Return the [x, y] coordinate for the center point of the cell that contains the specified text.  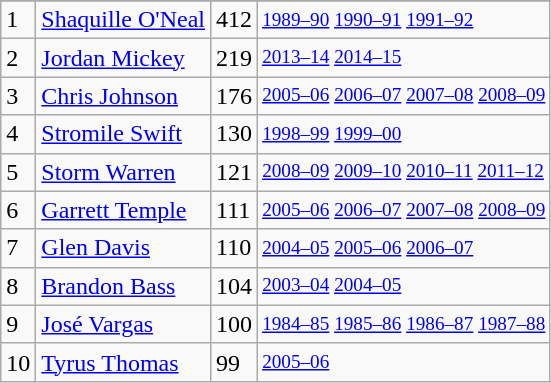
8 [18, 286]
Stromile Swift [124, 134]
130 [234, 134]
1984–85 1985–86 1986–87 1987–88 [404, 324]
Brandon Bass [124, 286]
99 [234, 362]
Storm Warren [124, 172]
110 [234, 248]
100 [234, 324]
9 [18, 324]
2 [18, 58]
Shaquille O'Neal [124, 20]
Glen Davis [124, 248]
219 [234, 58]
Jordan Mickey [124, 58]
2008–09 2009–10 2010–11 2011–12 [404, 172]
176 [234, 96]
2003–04 2004–05 [404, 286]
2005–06 [404, 362]
104 [234, 286]
5 [18, 172]
4 [18, 134]
1 [18, 20]
10 [18, 362]
José Vargas [124, 324]
1998–99 1999–00 [404, 134]
6 [18, 210]
Chris Johnson [124, 96]
111 [234, 210]
1989–90 1990–91 1991–92 [404, 20]
3 [18, 96]
Garrett Temple [124, 210]
121 [234, 172]
2013–14 2014–15 [404, 58]
Tyrus Thomas [124, 362]
2004–05 2005–06 2006–07 [404, 248]
412 [234, 20]
7 [18, 248]
